Extract the (x, y) coordinate from the center of the cell holding the provided text.  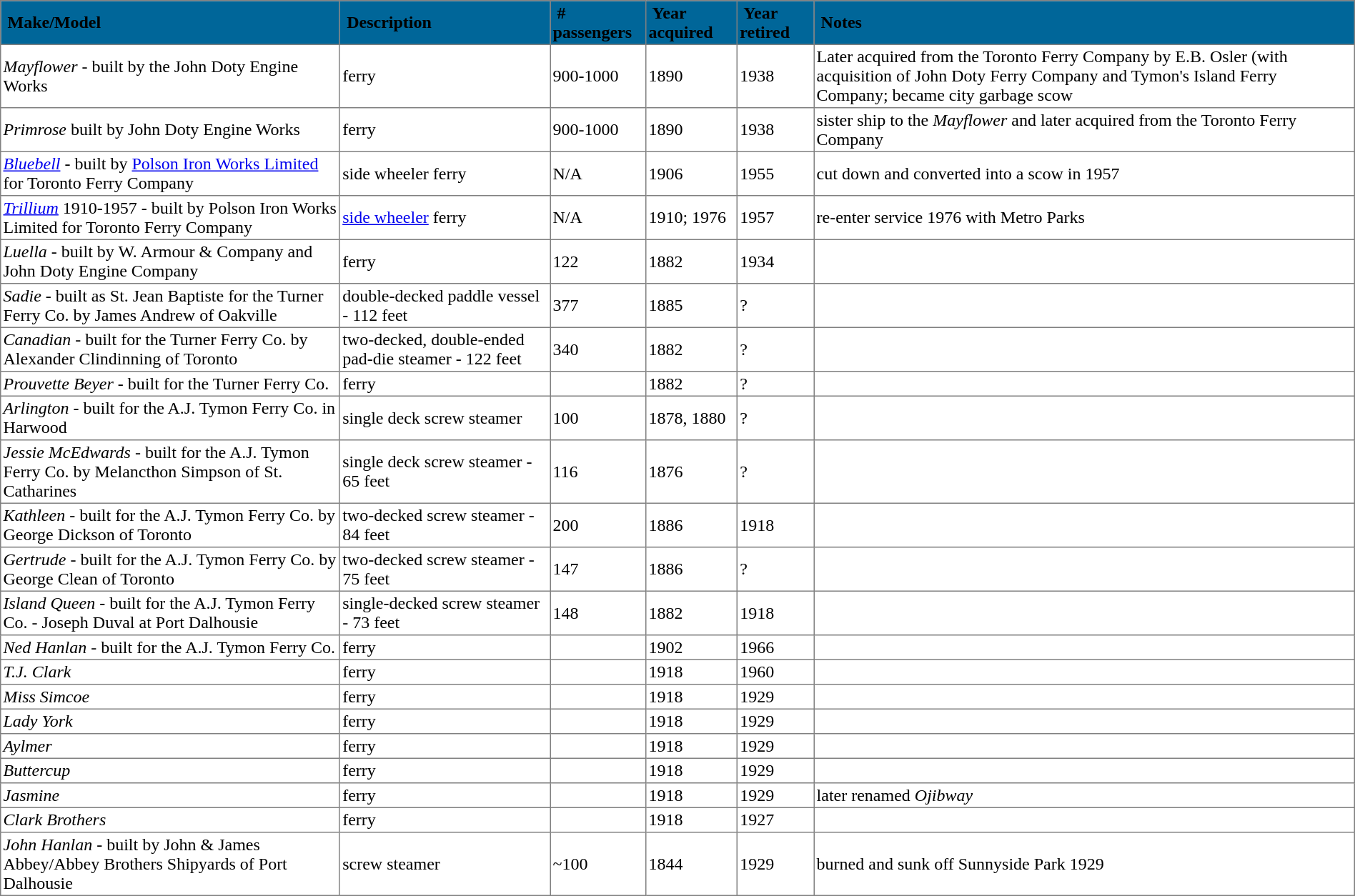
Sadie - built as St. Jean Baptiste for the Turner Ferry Co. by James Andrew of Oakville (170, 306)
re-enter service 1976 with Metro Parks (1084, 218)
Make/Model (170, 23)
1876 (692, 472)
single deck screw steamer (445, 418)
Island Queen - built for the A.J. Tymon Ferry Co. - Joseph Duval at Port Dalhousie (170, 613)
single deck screw steamer - 65 feet (445, 472)
# passengers (598, 23)
Notes (1084, 23)
122 (598, 262)
~100 (598, 864)
1906 (692, 174)
two-decked screw steamer - 84 feet (445, 525)
two-decked screw steamer - 75 feet (445, 569)
1885 (692, 306)
377 (598, 306)
double-decked paddle vessel - 112 feet (445, 306)
two-decked, double-ended pad-die steamer - 122 feet (445, 349)
single-decked screw steamer - 73 feet (445, 613)
Clark Brothers (170, 820)
1910; 1976 (692, 218)
Trillium 1910-1957 - built by Polson Iron Works Limited for Toronto Ferry Company (170, 218)
Mayflower - built by the John Doty Engine Works (170, 76)
1966 (776, 647)
John Hanlan - built by John & James Abbey/Abbey Brothers Shipyards of Port Dalhousie (170, 864)
1878, 1880 (692, 418)
116 (598, 472)
148 (598, 613)
Miss Simcoe (170, 697)
200 (598, 525)
100 (598, 418)
Kathleen - built for the A.J. Tymon Ferry Co. by George Dickson of Toronto (170, 525)
1960 (776, 672)
147 (598, 569)
Description (445, 23)
Year retired (776, 23)
Prouvette Beyer - built for the Turner Ferry Co. (170, 384)
Gertrude - built for the A.J. Tymon Ferry Co. by George Clean of Toronto (170, 569)
Arlington - built for the A.J. Tymon Ferry Co. in Harwood (170, 418)
Primrose built by John Doty Engine Works (170, 130)
Jasmine (170, 795)
Luella - built by W. Armour & Company and John Doty Engine Company (170, 262)
Canadian - built for the Turner Ferry Co. by Alexander Clindinning of Toronto (170, 349)
Lady York (170, 721)
1957 (776, 218)
screw steamer (445, 864)
Year acquired (692, 23)
Ned Hanlan - built for the A.J. Tymon Ferry Co. (170, 647)
burned and sunk off Sunnyside Park 1929 (1084, 864)
T.J. Clark (170, 672)
1844 (692, 864)
Buttercup (170, 770)
Jessie McEdwards - built for the A.J. Tymon Ferry Co. by Melancthon Simpson of St. Catharines (170, 472)
1902 (692, 647)
sister ship to the Mayflower and later acquired from the Toronto Ferry Company (1084, 130)
1927 (776, 820)
later renamed Ojibway (1084, 795)
1955 (776, 174)
Bluebell - built by Polson Iron Works Limited for Toronto Ferry Company (170, 174)
Aylmer (170, 746)
1934 (776, 262)
340 (598, 349)
cut down and converted into a scow in 1957 (1084, 174)
